Find where the given text appears and provide that cell's center as (X, Y) coordinate. 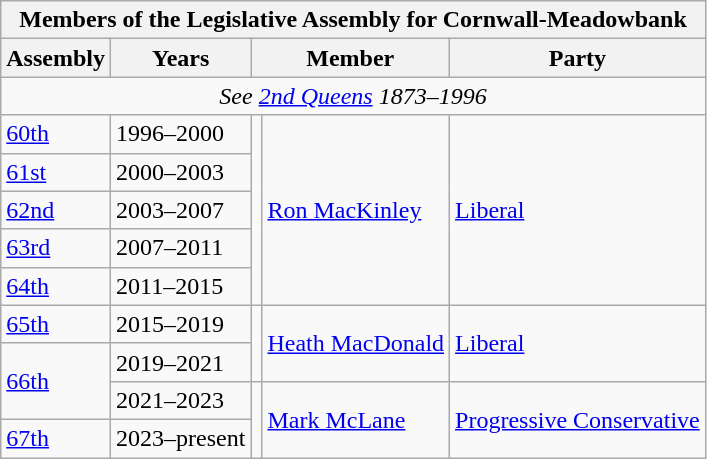
65th (56, 324)
2021–2023 (180, 400)
2007–2011 (180, 248)
66th (56, 381)
2000–2003 (180, 172)
Member (350, 58)
Mark McLane (356, 419)
Years (180, 58)
2011–2015 (180, 286)
60th (56, 134)
62nd (56, 210)
See 2nd Queens 1873–1996 (354, 96)
Heath MacDonald (356, 343)
2019–2021 (180, 362)
63rd (56, 248)
Party (578, 58)
67th (56, 438)
Assembly (56, 58)
Ron MacKinley (356, 210)
Progressive Conservative (578, 419)
1996–2000 (180, 134)
2023–present (180, 438)
2003–2007 (180, 210)
64th (56, 286)
Members of the Legislative Assembly for Cornwall-Meadowbank (354, 20)
61st (56, 172)
2015–2019 (180, 324)
